Return [X, Y] of the center of cell containing provided text 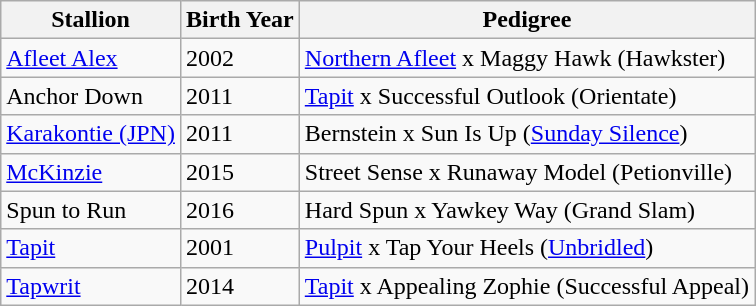
2001 [240, 248]
Pedigree [526, 20]
Northern Afleet x Maggy Hawk (Hawkster) [526, 58]
Pulpit x Tap Your Heels (Unbridled) [526, 248]
Tapit x Appealing Zophie (Successful Appeal) [526, 286]
Hard Spun x Yawkey Way (Grand Slam) [526, 210]
2015 [240, 172]
Tapwrit [91, 286]
Anchor Down [91, 96]
2014 [240, 286]
Tapit [91, 248]
Bernstein x Sun Is Up (Sunday Silence) [526, 134]
McKinzie [91, 172]
Tapit x Successful Outlook (Orientate) [526, 96]
2016 [240, 210]
Afleet Alex [91, 58]
Street Sense x Runaway Model (Petionville) [526, 172]
Birth Year [240, 20]
2002 [240, 58]
Stallion [91, 20]
Spun to Run [91, 210]
Karakontie (JPN) [91, 134]
